Return the [x, y] coordinate for the center point of the cell that contains the specified text.  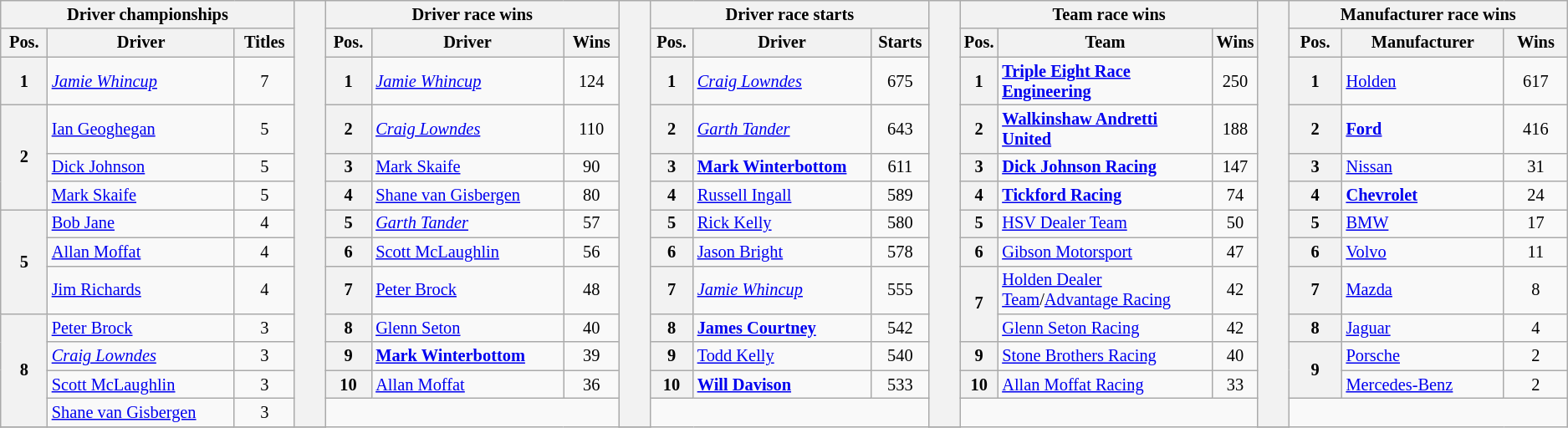
Glenn Seton [467, 328]
33 [1236, 385]
Todd Kelly [782, 356]
90 [592, 167]
578 [900, 252]
416 [1535, 129]
Team [1105, 43]
Bob Jane [141, 223]
188 [1236, 129]
Allan Moffat Racing [1105, 385]
Triple Eight Race Engineering [1105, 81]
533 [900, 385]
17 [1535, 223]
48 [592, 290]
57 [592, 223]
Titles [264, 43]
Manufacturer [1423, 43]
Jason Bright [782, 252]
Mazda [1423, 290]
110 [592, 129]
Driver race wins [472, 14]
39 [592, 356]
Dick Johnson [141, 167]
11 [1535, 252]
Jaguar [1423, 328]
589 [900, 196]
Chevrolet [1423, 196]
147 [1236, 167]
Porsche [1423, 356]
80 [592, 196]
BMW [1423, 223]
555 [900, 290]
Manufacturer race wins [1428, 14]
Driver championships [147, 14]
Will Davison [782, 385]
Stone Brothers Racing [1105, 356]
Tickford Racing [1105, 196]
Walkinshaw Andretti United [1105, 129]
675 [900, 81]
Holden [1423, 81]
36 [592, 385]
31 [1535, 167]
Volvo [1423, 252]
540 [900, 356]
56 [592, 252]
Dick Johnson Racing [1105, 167]
124 [592, 81]
Russell Ingall [782, 196]
50 [1236, 223]
Glenn Seton Racing [1105, 328]
Driver race starts [789, 14]
250 [1236, 81]
Ford [1423, 129]
James Courtney [782, 328]
643 [900, 129]
580 [900, 223]
74 [1236, 196]
Starts [900, 43]
542 [900, 328]
Nissan [1423, 167]
617 [1535, 81]
Gibson Motorsport [1105, 252]
24 [1535, 196]
47 [1236, 252]
HSV Dealer Team [1105, 223]
Jim Richards [141, 290]
Rick Kelly [782, 223]
Team race wins [1109, 14]
Ian Geoghegan [141, 129]
611 [900, 167]
Holden Dealer Team/Advantage Racing [1105, 290]
Mercedes-Benz [1423, 385]
